Search for the cell housing the specified text and yield its [x, y] center coordinate. 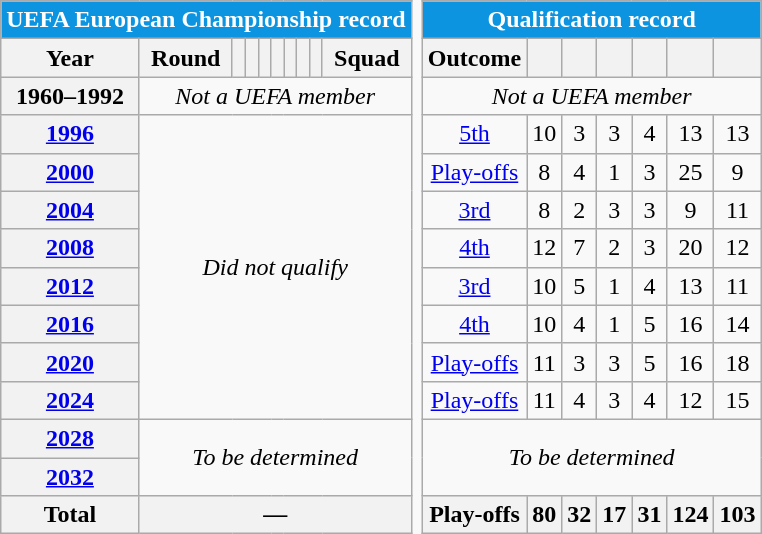
2000 [70, 172]
2028 [70, 438]
2016 [70, 324]
25 [690, 172]
17 [614, 515]
20 [690, 248]
103 [738, 515]
Outcome [474, 58]
UEFA European Championship record [206, 20]
7 [580, 248]
Total [70, 515]
2012 [70, 286]
18 [738, 362]
Year [70, 58]
31 [650, 515]
14 [738, 324]
1960–1992 [70, 96]
2004 [70, 210]
Round [186, 58]
2008 [70, 248]
15 [738, 400]
2020 [70, 362]
124 [690, 515]
32 [580, 515]
2024 [70, 400]
Qualification record [592, 20]
80 [544, 515]
1996 [70, 134]
Squad [366, 58]
Did not qualify [275, 267]
5th [474, 134]
— [275, 515]
2032 [70, 477]
